Extract the [X, Y] coordinate from the center of the cell holding the provided text.  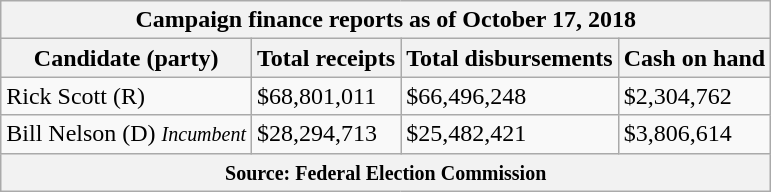
Total disbursements [510, 58]
Total receipts [326, 58]
Bill Nelson (D) Incumbent [126, 134]
$28,294,713 [326, 134]
$2,304,762 [694, 96]
$25,482,421 [510, 134]
Candidate (party) [126, 58]
$68,801,011 [326, 96]
Campaign finance reports as of October 17, 2018 [386, 20]
Cash on hand [694, 58]
$3,806,614 [694, 134]
Rick Scott (R) [126, 96]
$66,496,248 [510, 96]
Source: Federal Election Commission [386, 172]
